Search for the cell housing the specified text and yield its [X, Y] center coordinate. 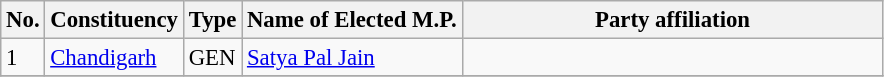
Name of Elected M.P. [352, 20]
Satya Pal Jain [352, 58]
1 [23, 58]
Chandigarh [114, 58]
Party affiliation [672, 20]
Type [212, 20]
GEN [212, 58]
Constituency [114, 20]
No. [23, 20]
